Extract the [X, Y] coordinate from the center of the cell holding the provided text.  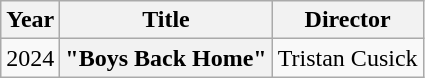
Title [166, 20]
Tristan Cusick [348, 58]
2024 [30, 58]
"Boys Back Home" [166, 58]
Director [348, 20]
Year [30, 20]
